Detect which cell encompasses the target text, then output its (X, Y) center coordinate. 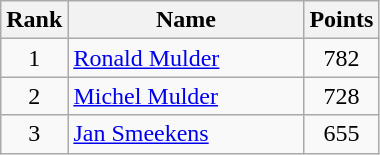
Points (342, 20)
728 (342, 96)
Ronald Mulder (186, 58)
Name (186, 20)
1 (34, 58)
3 (34, 134)
Rank (34, 20)
2 (34, 96)
655 (342, 134)
782 (342, 58)
Michel Mulder (186, 96)
Jan Smeekens (186, 134)
